Return [X, Y] of the center of cell containing provided text 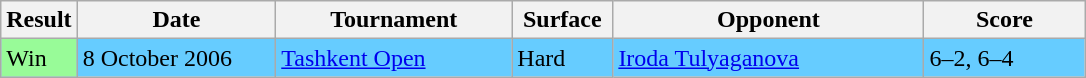
Tournament [394, 20]
Score [1004, 20]
Win [39, 58]
Tashkent Open [394, 58]
Opponent [768, 20]
Iroda Tulyaganova [768, 58]
Result [39, 20]
8 October 2006 [176, 58]
Surface [562, 20]
6–2, 6–4 [1004, 58]
Date [176, 20]
Hard [562, 58]
